Provide the (x, y) coordinate of the cell's center where the given text is located.  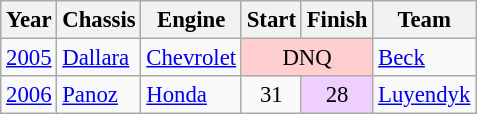
Chevrolet (191, 58)
2006 (29, 95)
Year (29, 20)
Start (271, 20)
Team (424, 20)
31 (271, 95)
Panoz (99, 95)
Honda (191, 95)
Luyendyk (424, 95)
28 (336, 95)
Engine (191, 20)
Finish (336, 20)
DNQ (306, 58)
Chassis (99, 20)
Dallara (99, 58)
2005 (29, 58)
Beck (424, 58)
